Scan for the cell matching the given text and deliver its [X, Y] coordinate at center. 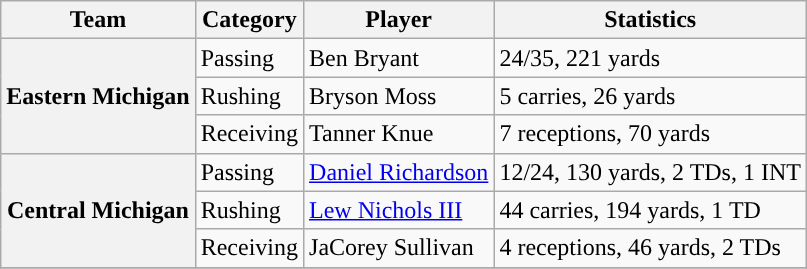
Ben Bryant [399, 58]
44 carries, 194 yards, 1 TD [650, 210]
Team [98, 20]
24/35, 221 yards [650, 58]
Bryson Moss [399, 96]
Eastern Michigan [98, 96]
7 receptions, 70 yards [650, 134]
4 receptions, 46 yards, 2 TDs [650, 248]
Daniel Richardson [399, 172]
JaCorey Sullivan [399, 248]
12/24, 130 yards, 2 TDs, 1 INT [650, 172]
Central Michigan [98, 210]
Player [399, 20]
5 carries, 26 yards [650, 96]
Statistics [650, 20]
Lew Nichols III [399, 210]
Tanner Knue [399, 134]
Category [249, 20]
